For the text-containing cell, return its midpoint in (x, y) coordinate format. 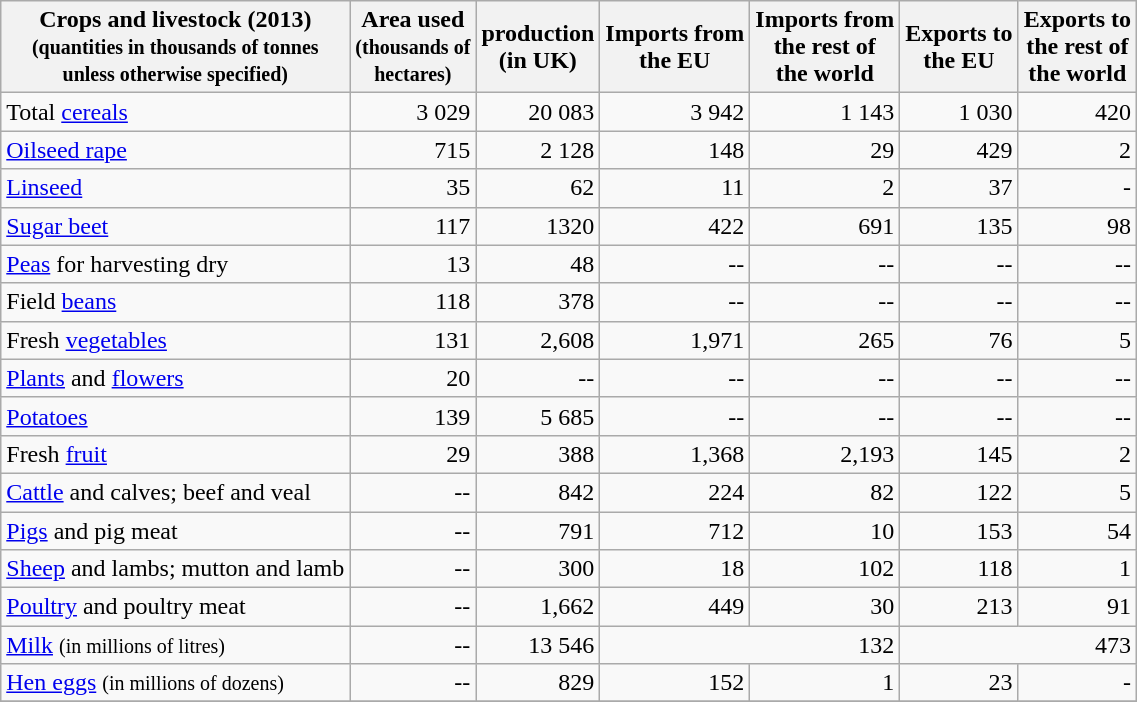
148 (675, 150)
691 (825, 226)
10 (825, 531)
449 (675, 607)
378 (538, 302)
388 (538, 454)
Plants and flowers (176, 378)
35 (413, 188)
422 (675, 226)
712 (675, 531)
Fresh vegetables (176, 340)
791 (538, 531)
1 143 (825, 112)
153 (959, 531)
213 (959, 607)
Fresh fruit (176, 454)
98 (1077, 226)
Linseed (176, 188)
production (in UK) (538, 47)
420 (1077, 112)
91 (1077, 607)
Pigs and pig meat (176, 531)
Poultry and poultry meat (176, 607)
131 (413, 340)
Cattle and calves; beef and veal (176, 492)
11 (675, 188)
Imports from the EU (675, 47)
23 (959, 683)
829 (538, 683)
2,193 (825, 454)
117 (413, 226)
Sugar beet (176, 226)
3 942 (675, 112)
Crops and livestock (2013) (quantities in thousands of tonnes unless otherwise specified) (176, 47)
5 685 (538, 416)
265 (825, 340)
18 (675, 569)
2,608 (538, 340)
54 (1077, 531)
1,971 (675, 340)
1 030 (959, 112)
Area used(thousands ofhectares) (413, 47)
Potatoes (176, 416)
Oilseed rape (176, 150)
1320 (538, 226)
135 (959, 226)
300 (538, 569)
Exports to the EU (959, 47)
1,368 (675, 454)
1,662 (538, 607)
Exports to the rest of the world (1077, 47)
20 (413, 378)
Hen eggs (in millions of dozens) (176, 683)
62 (538, 188)
76 (959, 340)
Sheep and lambs; mutton and lamb (176, 569)
152 (675, 683)
Milk (in millions of litres) (176, 645)
Peas for harvesting dry (176, 264)
20 083 (538, 112)
139 (413, 416)
429 (959, 150)
132 (750, 645)
Field beans (176, 302)
3 029 (413, 112)
13 546 (538, 645)
Imports from the rest of the world (825, 47)
102 (825, 569)
13 (413, 264)
82 (825, 492)
473 (1018, 645)
Total cereals (176, 112)
2 128 (538, 150)
48 (538, 264)
842 (538, 492)
37 (959, 188)
30 (825, 607)
224 (675, 492)
122 (959, 492)
715 (413, 150)
145 (959, 454)
